Detect which cell encompasses the target text, then output its [X, Y] center coordinate. 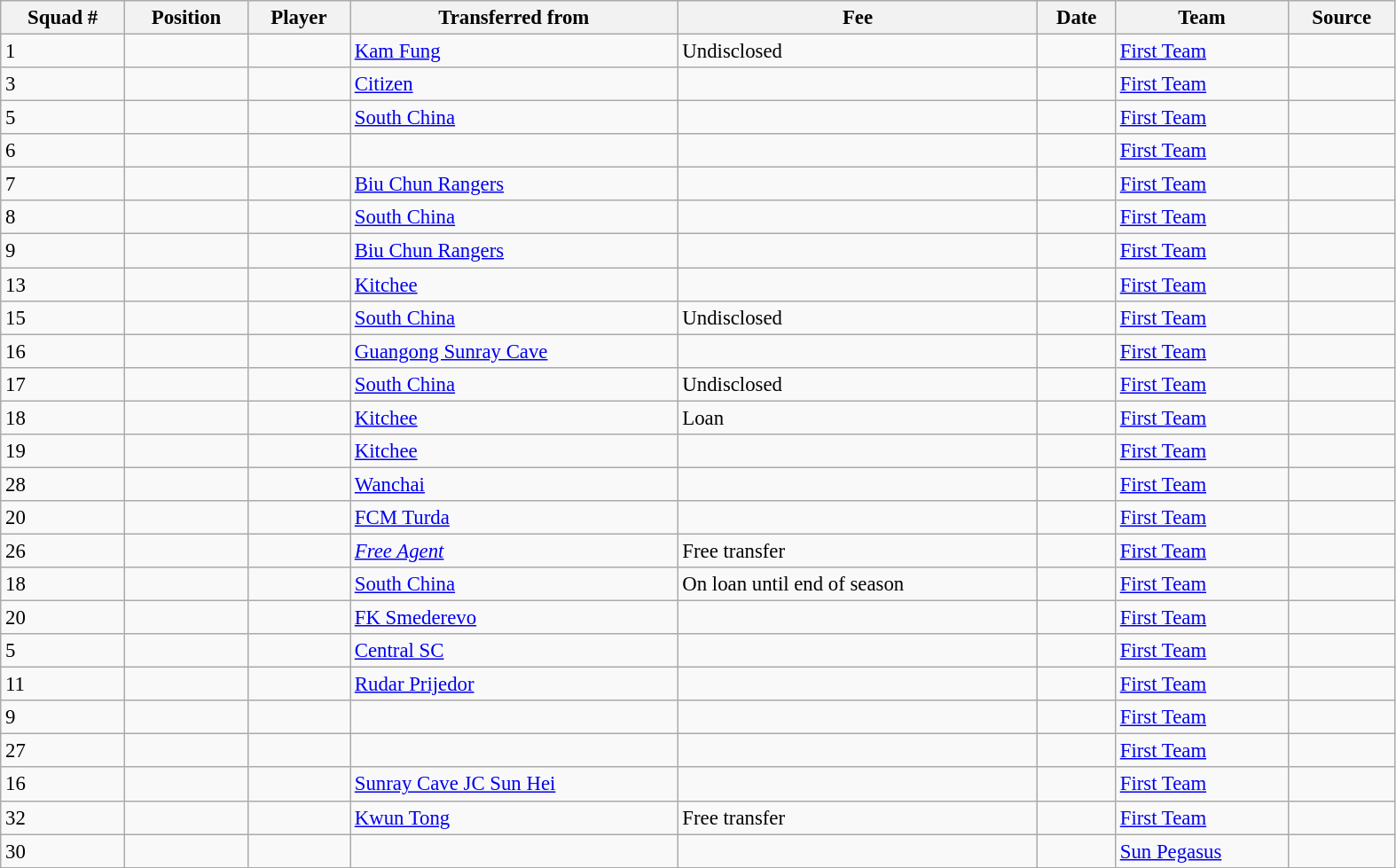
6 [63, 151]
26 [63, 551]
Rudar Prijedor [514, 684]
15 [63, 317]
Wanchai [514, 484]
32 [63, 817]
Kwun Tong [514, 817]
11 [63, 684]
Free Agent [514, 551]
8 [63, 217]
Kam Fung [514, 51]
Team [1201, 18]
On loan until end of season [858, 584]
Squad # [63, 18]
19 [63, 451]
Sunray Cave JC Sun Hei [514, 785]
FCM Turda [514, 518]
Source [1341, 18]
Player [298, 18]
FK Smederevo [514, 618]
3 [63, 84]
Loan [858, 418]
Citizen [514, 84]
7 [63, 184]
Transferred from [514, 18]
28 [63, 484]
Sun Pegasus [1201, 851]
30 [63, 851]
Position [186, 18]
Guangong Sunray Cave [514, 351]
17 [63, 384]
13 [63, 285]
Central SC [514, 651]
1 [63, 51]
Date [1077, 18]
Fee [858, 18]
27 [63, 751]
